Determine the (x, y) coordinate at the center of the cell enclosing the given text.  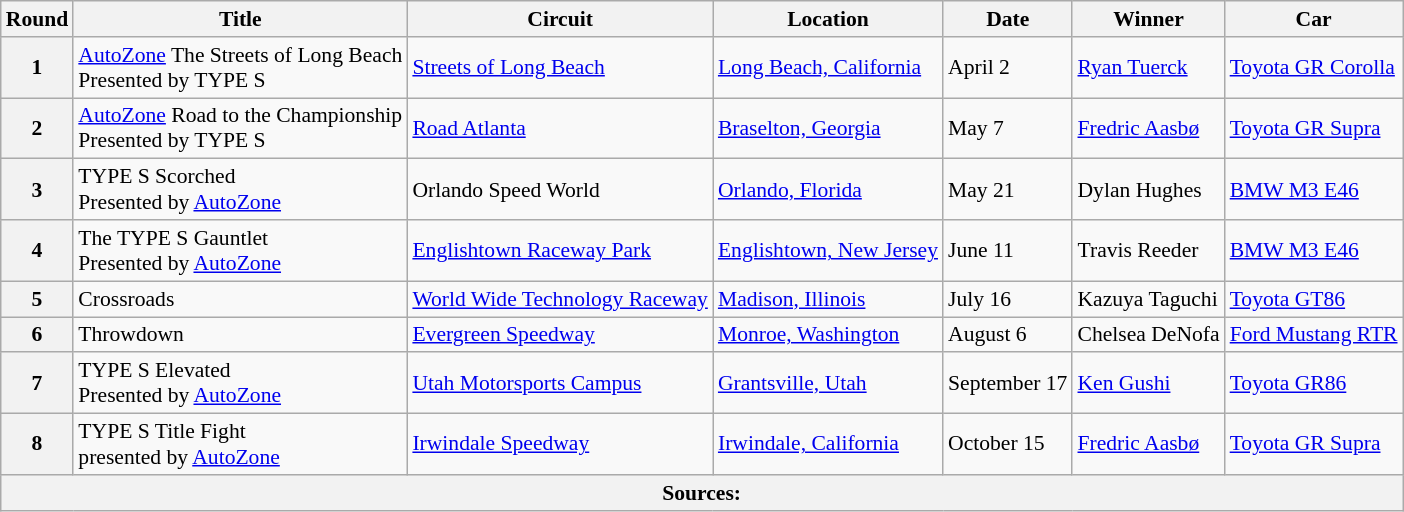
Ford Mustang RTR (1314, 335)
May 21 (1008, 190)
Evergreen Speedway (560, 335)
4 (38, 250)
Braselton, Georgia (828, 128)
1 (38, 68)
World Wide Technology Raceway (560, 299)
Circuit (560, 19)
Long Beach, California (828, 68)
TYPE S ElevatedPresented by AutoZone (240, 384)
Toyota GR86 (1314, 384)
August 6 (1008, 335)
June 11 (1008, 250)
Toyota GT86 (1314, 299)
8 (38, 444)
Irwindale Speedway (560, 444)
Orlando, Florida (828, 190)
Orlando Speed World (560, 190)
Crossroads (240, 299)
7 (38, 384)
Round (38, 19)
Madison, Illinois (828, 299)
Road Atlanta (560, 128)
September 17 (1008, 384)
TYPE S Title Fightpresented by AutoZone (240, 444)
Date (1008, 19)
TYPE S ScorchedPresented by AutoZone (240, 190)
Car (1314, 19)
3 (38, 190)
October 15 (1008, 444)
Ryan Tuerck (1148, 68)
Location (828, 19)
Travis Reeder (1148, 250)
Ken Gushi (1148, 384)
Dylan Hughes (1148, 190)
AutoZone Road to the ChampionshipPresented by TYPE S (240, 128)
Grantsville, Utah (828, 384)
Streets of Long Beach (560, 68)
5 (38, 299)
Sources: (702, 493)
Englishtown Raceway Park (560, 250)
Chelsea DeNofa (1148, 335)
Utah Motorsports Campus (560, 384)
Kazuya Taguchi (1148, 299)
Monroe, Washington (828, 335)
Irwindale, California (828, 444)
Title (240, 19)
Toyota GR Corolla (1314, 68)
Throwdown (240, 335)
April 2 (1008, 68)
May 7 (1008, 128)
Winner (1148, 19)
2 (38, 128)
AutoZone The Streets of Long BeachPresented by TYPE S (240, 68)
July 16 (1008, 299)
6 (38, 335)
Englishtown, New Jersey (828, 250)
The TYPE S GauntletPresented by AutoZone (240, 250)
